Detect which cell encompasses the target text, then output its [X, Y] center coordinate. 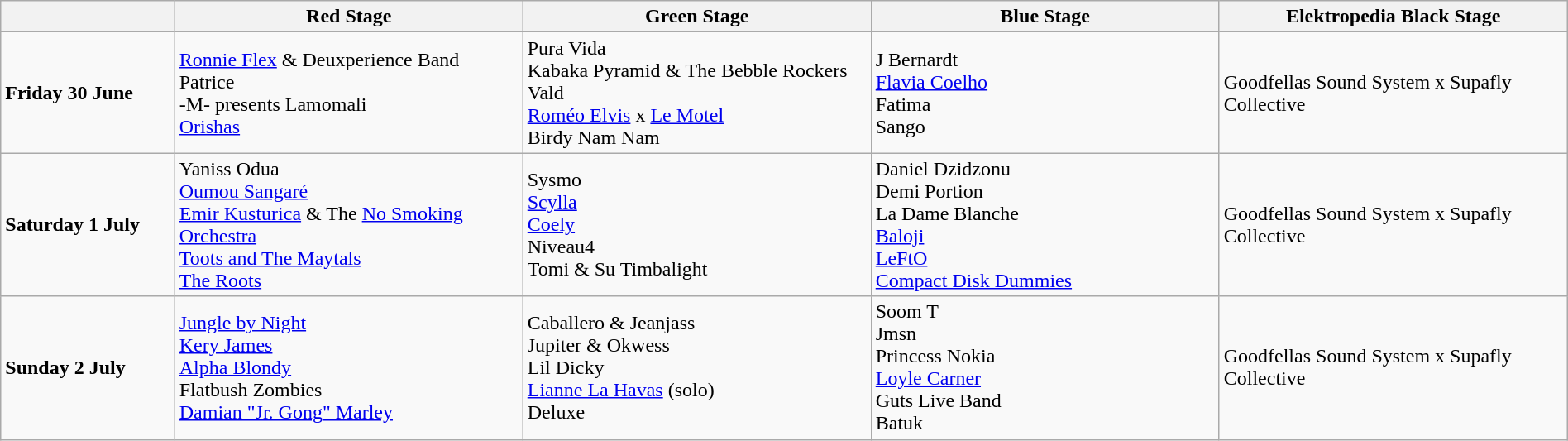
Red Stage [349, 17]
Elektropedia Black Stage [1393, 17]
SysmoScyllaCoelyNiveau4Tomi & Su Timbalight [696, 225]
Ronnie Flex & Deuxperience BandPatrice-M- presents LamomaliOrishas [349, 93]
Jungle by NightKery JamesAlpha BlondyFlatbush ZombiesDamian "Jr. Gong" Marley [349, 367]
Friday 30 June [88, 93]
Pura VidaKabaka Pyramid & The Bebble RockersValdRoméo Elvis x Le MotelBirdy Nam Nam [696, 93]
Green Stage [696, 17]
Saturday 1 July [88, 225]
Sunday 2 July [88, 367]
Daniel DzidzonuDemi PortionLa Dame BlancheBalojiLeFtOCompact Disk Dummies [1045, 225]
J BernardtFlavia CoelhoFatimaSango [1045, 93]
Soom TJmsnPrincess NokiaLoyle CarnerGuts Live BandBatuk [1045, 367]
Blue Stage [1045, 17]
Yaniss OduaOumou SangaréEmir Kusturica & The No Smoking OrchestraToots and The MaytalsThe Roots [349, 225]
Caballero & JeanjassJupiter & OkwessLil DickyLianne La Havas (solo)Deluxe [696, 367]
